From the cell containing the given text, extract its center point as (X, Y) coordinate. 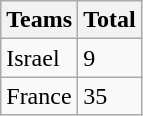
France (40, 96)
9 (110, 58)
35 (110, 96)
Total (110, 20)
Teams (40, 20)
Israel (40, 58)
